Extract the (x, y) coordinate from the center of the cell holding the provided text.  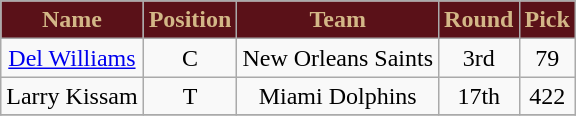
79 (547, 58)
C (190, 58)
Larry Kissam (72, 96)
Del Williams (72, 58)
17th (479, 96)
New Orleans Saints (338, 58)
T (190, 96)
Pick (547, 20)
422 (547, 96)
Round (479, 20)
3rd (479, 58)
Team (338, 20)
Name (72, 20)
Position (190, 20)
Miami Dolphins (338, 96)
